Capture the cell that displays the provided text and extract its (X, Y) central coordinate. 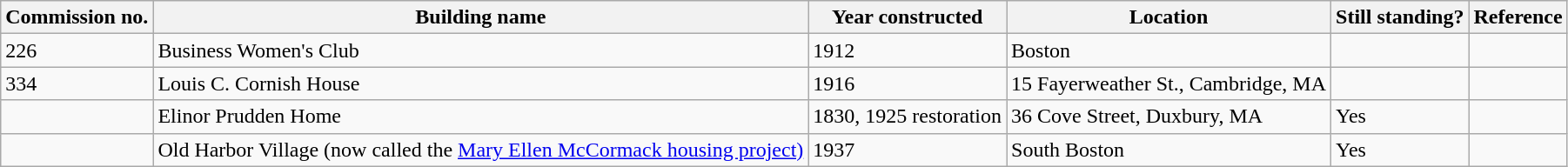
36 Cove Street, Duxbury, MA (1169, 117)
Reference (1518, 17)
1830, 1925 restoration (908, 117)
Elinor Prudden Home (480, 117)
Business Women's Club (480, 50)
15 Fayerweather St., Cambridge, MA (1169, 83)
Location (1169, 17)
1937 (908, 150)
South Boston (1169, 150)
Still standing? (1400, 17)
Commission no. (77, 17)
1912 (908, 50)
334 (77, 83)
Old Harbor Village (now called the Mary Ellen McCormack housing project) (480, 150)
Year constructed (908, 17)
Building name (480, 17)
1916 (908, 83)
Boston (1169, 50)
Louis C. Cornish House (480, 83)
226 (77, 50)
